Search for the cell housing the specified text and yield its [X, Y] center coordinate. 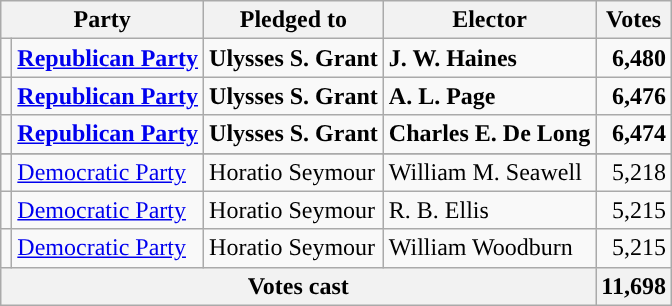
William M. Seawell [489, 172]
Party [102, 20]
William Woodburn [489, 248]
Elector [489, 20]
Charles E. De Long [489, 134]
Pledged to [294, 20]
5,218 [634, 172]
Votes cast [298, 286]
11,698 [634, 286]
Votes [634, 20]
A. L. Page [489, 96]
R. B. Ellis [489, 210]
6,480 [634, 58]
6,474 [634, 134]
6,476 [634, 96]
J. W. Haines [489, 58]
